Determine the (X, Y) coordinate at the center of the cell enclosing the given text.  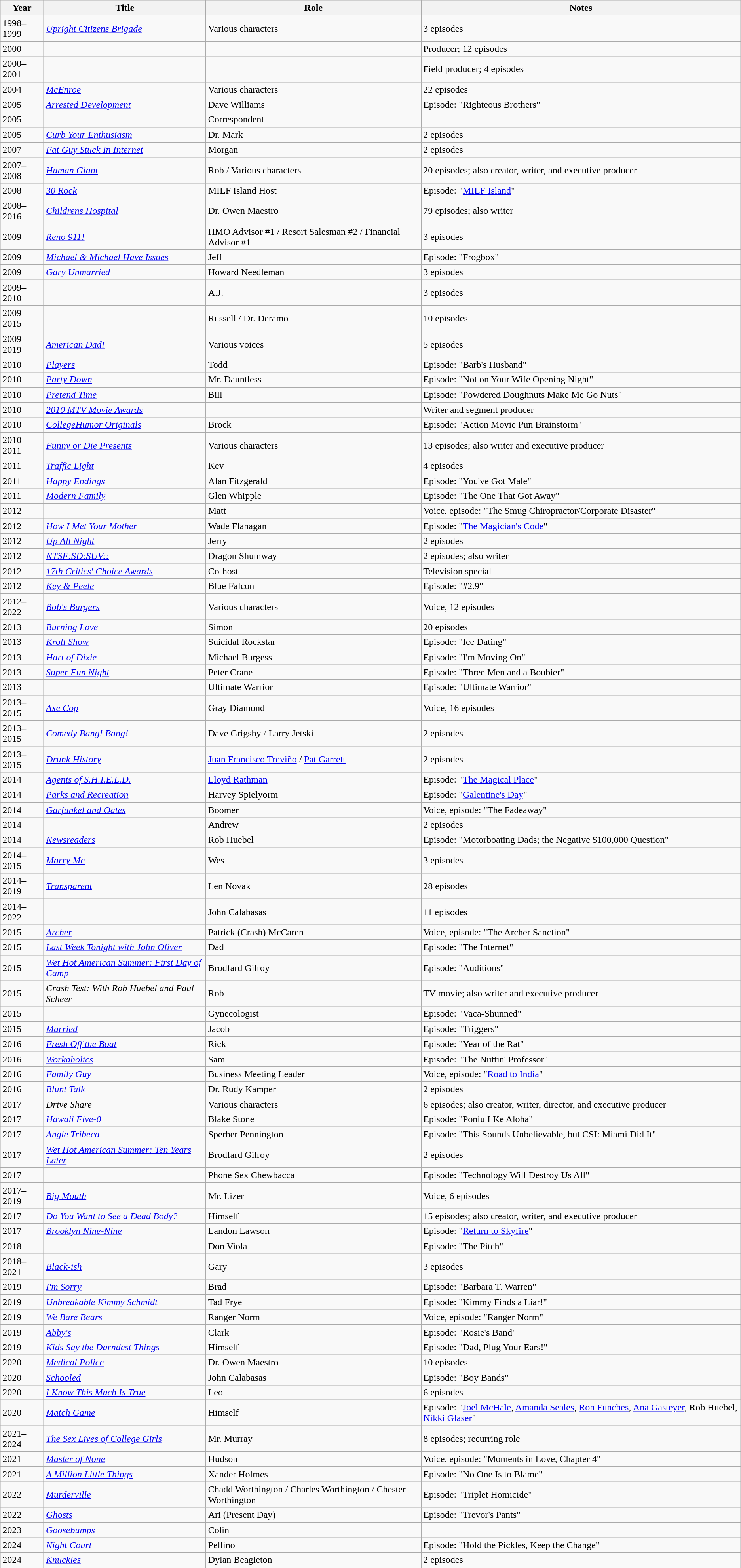
Episode: "Barbara T. Warren" (581, 1287)
Dad (313, 947)
Rob (313, 994)
6 episodes; also creator, writer, director, and executive producer (581, 1104)
Episode: "I'm Moving On" (581, 657)
Kids Say the Darndest Things (125, 1347)
Alan Fitzgerald (313, 481)
Episode: "The Internet" (581, 947)
Various voices (313, 344)
Juan Francisco Treviño / Pat Garrett (313, 759)
2017–2019 (22, 1195)
Episode: "Technology Will Destroy Us All" (581, 1175)
Episode: "The One That Got Away" (581, 496)
Gary (313, 1267)
Jerry (313, 541)
Night Court (125, 1545)
Patrick (Crash) McCaren (313, 932)
Bob's Burgers (125, 606)
Episode: "Not on Your Wife Opening Night" (581, 380)
28 episodes (581, 886)
Rick (313, 1044)
Angie Tribeca (125, 1135)
Brock (313, 425)
1998–1999 (22, 29)
Archer (125, 932)
Episode: "Triggers" (581, 1029)
2018 (22, 1246)
Voice, episode: "The Smug Chiropractor/Corporate Disaster" (581, 511)
Sam (313, 1059)
8 episodes; recurring role (581, 1439)
Mr. Murray (313, 1439)
Episode: "Dad, Plug Your Ears!" (581, 1347)
Episode: "Auditions" (581, 967)
Hawaii Five-0 (125, 1119)
TV movie; also writer and executive producer (581, 994)
Voice, 16 episodes (581, 708)
Voice, 12 episodes (581, 606)
Michael & Michael Have Issues (125, 257)
Blunt Talk (125, 1089)
2010–2011 (22, 445)
Episode: "Rosie's Band" (581, 1332)
Dave Williams (313, 105)
Knuckles (125, 1560)
Rob Huebel (313, 840)
MILF Island Host (313, 190)
Transparent (125, 886)
Wet Hot American Summer: Ten Years Later (125, 1155)
Mr. Dauntless (313, 380)
Medical Police (125, 1362)
2007–2008 (22, 170)
Murderville (125, 1495)
Wade Flanagan (313, 526)
Voice, episode: "The Archer Sanction" (581, 932)
Crash Test: With Rob Huebel and Paul Scheer (125, 994)
Phone Sex Chewbacca (313, 1175)
2014–2015 (22, 861)
Episode: "MILF Island" (581, 190)
Episode: "Hold the Pickles, Keep the Change" (581, 1545)
Television special (581, 571)
2004 (22, 89)
McEnroe (125, 89)
Modern Family (125, 496)
Michael Burgess (313, 657)
Fresh Off the Boat (125, 1044)
Episode: "Trevor's Pants" (581, 1515)
Episode: "Year of the Rat" (581, 1044)
Kev (313, 466)
Matt (313, 511)
Leo (313, 1393)
13 episodes; also writer and executive producer (581, 445)
17th Critics' Choice Awards (125, 571)
Ultimate Warrior (313, 687)
2000 (22, 49)
A Million Little Things (125, 1474)
Fat Guy Stuck In Internet (125, 150)
Notes (581, 8)
Role (313, 8)
Agents of S.H.I.E.L.D. (125, 779)
Married (125, 1029)
Episode: "Triplet Homicide" (581, 1495)
Jeff (313, 257)
Party Down (125, 380)
Episode: "Ice Dating" (581, 642)
Harvey Spielyorm (313, 794)
Episode: "#2.9" (581, 586)
2000–2001 (22, 69)
Blue Falcon (313, 586)
Curb Your Enthusiasm (125, 135)
Episode: "Righteous Brothers" (581, 105)
Key & Peele (125, 586)
Voice, episode: "Moments in Love, Chapter 4" (581, 1459)
Episode: "Return to Skyfire" (581, 1231)
Wet Hot American Summer: First Day of Camp (125, 967)
Gynecologist (313, 1014)
HMO Advisor #1 / Resort Salesman #2 / Financial Advisor #1 (313, 237)
Episode: "Joel McHale, Amanda Seales, Ron Funches, Ana Gasteyer, Rob Huebel, Nikki Glaser" (581, 1413)
Mr. Lizer (313, 1195)
Abby's (125, 1332)
Ranger Norm (313, 1317)
Dr. Rudy Kamper (313, 1089)
Sperber Pennington (313, 1135)
Episode: "Action Movie Pun Brainstorm" (581, 425)
CollegeHumor Originals (125, 425)
Lloyd Rathman (313, 779)
Parks and Recreation (125, 794)
15 episodes; also creator, writer, and executive producer (581, 1216)
Dylan Beagleton (313, 1560)
20 episodes; also creator, writer, and executive producer (581, 170)
Newsreaders (125, 840)
Match Game (125, 1413)
Episode: "Kimmy Finds a Liar!" (581, 1302)
Episode: "Barb's Husband" (581, 365)
Co-host (313, 571)
Jacob (313, 1029)
Axe Cop (125, 708)
Simon (313, 627)
Dr. Mark (313, 135)
Gary Unmarried (125, 272)
Wes (313, 861)
We Bare Bears (125, 1317)
Human Giant (125, 170)
Writer and segment producer (581, 410)
Traffic Light (125, 466)
2018–2021 (22, 1267)
2008–2016 (22, 211)
Brooklyn Nine-Nine (125, 1231)
Super Fun Night (125, 672)
Big Mouth (125, 1195)
Voice, episode: "The Fadeaway" (581, 810)
2014–2019 (22, 886)
Pretend Time (125, 395)
Episode: "The Nuttin' Professor" (581, 1059)
2008 (22, 190)
Voice, episode: "Road to India" (581, 1074)
Ari (Present Day) (313, 1515)
Title (125, 8)
11 episodes (581, 912)
30 Rock (125, 190)
2021–2024 (22, 1439)
Voice, 6 episodes (581, 1195)
Happy Endings (125, 481)
I'm Sorry (125, 1287)
Black-ish (125, 1267)
Episode: "Motorboating Dads; the Negative $100,000 Question" (581, 840)
Pellino (313, 1545)
Episode: "Galentine's Day" (581, 794)
Correspondent (313, 120)
Family Guy (125, 1074)
5 episodes (581, 344)
Arrested Development (125, 105)
Don Viola (313, 1246)
2009–2010 (22, 293)
Hart of Dixie (125, 657)
Tad Frye (313, 1302)
Andrew (313, 825)
Dragon Shumway (313, 556)
Russell / Dr. Deramo (313, 318)
2 episodes; also writer (581, 556)
Episode: "The Magician's Code" (581, 526)
Howard Needleman (313, 272)
Episode: "Poniu I Ke Aloha" (581, 1119)
Hudson (313, 1459)
Up All Night (125, 541)
Reno 911! (125, 237)
Blake Stone (313, 1119)
2014–2022 (22, 912)
2023 (22, 1530)
Chadd Worthington / Charles Worthington / Chester Worthington (313, 1495)
How I Met Your Mother (125, 526)
Todd (313, 365)
Glen Whipple (313, 496)
Comedy Bang! Bang! (125, 733)
Rob / Various characters (313, 170)
Field producer; 4 episodes (581, 69)
Peter Crane (313, 672)
Burning Love (125, 627)
Episode: "You've Got Male" (581, 481)
I Know This Much Is True (125, 1393)
Last Week Tonight with John Oliver (125, 947)
Upright Citizens Brigade (125, 29)
Garfunkel and Oates (125, 810)
2012–2022 (22, 606)
Funny or Die Presents (125, 445)
Episode: "The Magical Place" (581, 779)
Landon Lawson (313, 1231)
79 episodes; also writer (581, 211)
Episode: "No One Is to Blame" (581, 1474)
2007 (22, 150)
A.J. (313, 293)
Len Novak (313, 886)
Workaholics (125, 1059)
Brad (313, 1287)
20 episodes (581, 627)
Suicidal Rockstar (313, 642)
2010 MTV Movie Awards (125, 410)
The Sex Lives of College Girls (125, 1439)
Childrens Hospital (125, 211)
22 episodes (581, 89)
Voice, episode: "Ranger Norm" (581, 1317)
Episode: "Three Men and a Boubier" (581, 672)
Drive Share (125, 1104)
Do You Want to See a Dead Body? (125, 1216)
Morgan (313, 150)
Schooled (125, 1377)
Drunk History (125, 759)
Xander Holmes (313, 1474)
Gray Diamond (313, 708)
Boomer (313, 810)
Dave Grigsby / Larry Jetski (313, 733)
Business Meeting Leader (313, 1074)
2009–2015 (22, 318)
Players (125, 365)
Episode: "Frogbox" (581, 257)
Bill (313, 395)
Ghosts (125, 1515)
Episode: "Powdered Doughnuts Make Me Go Nuts" (581, 395)
Episode: "Ultimate Warrior" (581, 687)
Episode: "Boy Bands" (581, 1377)
Marry Me (125, 861)
Producer; 12 episodes (581, 49)
Unbreakable Kimmy Schmidt (125, 1302)
6 episodes (581, 1393)
Goosebumps (125, 1530)
Episode: "Vaca-Shunned" (581, 1014)
2009–2019 (22, 344)
NTSF:SD:SUV:: (125, 556)
Episode: "The Pitch" (581, 1246)
American Dad! (125, 344)
Episode: "This Sounds Unbelievable, but CSI: Miami Did It" (581, 1135)
Clark (313, 1332)
Kroll Show (125, 642)
Year (22, 8)
4 episodes (581, 466)
Colin (313, 1530)
Master of None (125, 1459)
